Identify which cell holds the provided text, then report its (X, Y) central coordinate. 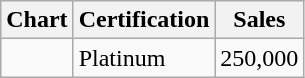
Platinum (144, 58)
Chart (37, 20)
250,000 (260, 58)
Sales (260, 20)
Certification (144, 20)
